Search for the cell housing the specified text and yield its (x, y) center coordinate. 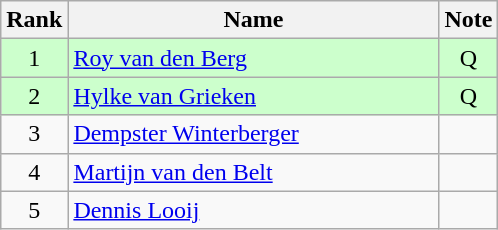
5 (34, 210)
Roy van den Berg (254, 58)
Dennis Looij (254, 210)
Note (468, 20)
4 (34, 172)
Hylke van Grieken (254, 96)
2 (34, 96)
Rank (34, 20)
3 (34, 134)
Dempster Winterberger (254, 134)
1 (34, 58)
Martijn van den Belt (254, 172)
Name (254, 20)
